Determine the (X, Y) coordinate at the center of the cell enclosing the given text.  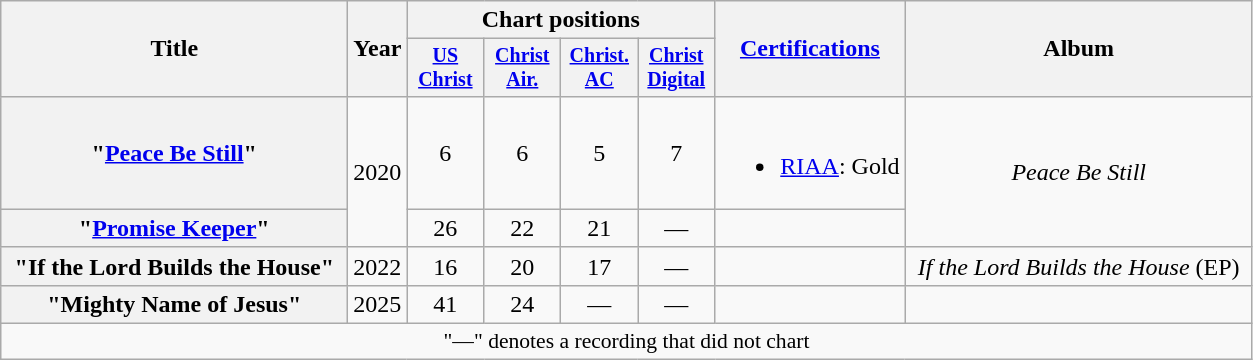
Album (1078, 49)
2022 (378, 266)
22 (522, 228)
24 (522, 304)
Chart positions (561, 20)
7 (676, 152)
5 (600, 152)
Peace Be Still (1078, 172)
16 (446, 266)
"Promise Keeper" (174, 228)
20 (522, 266)
USChrist (446, 68)
17 (600, 266)
"Peace Be Still" (174, 152)
RIAA: Gold (810, 152)
2025 (378, 304)
21 (600, 228)
Title (174, 49)
"Mighty Name of Jesus" (174, 304)
Christ.AC (600, 68)
2020 (378, 172)
Certifications (810, 49)
26 (446, 228)
41 (446, 304)
ChristAir. (522, 68)
Year (378, 49)
ChristDigital (676, 68)
"If the Lord Builds the House" (174, 266)
"—" denotes a recording that did not chart (626, 342)
If the Lord Builds the House (EP) (1078, 266)
